Return [X, Y] of the center of cell containing provided text 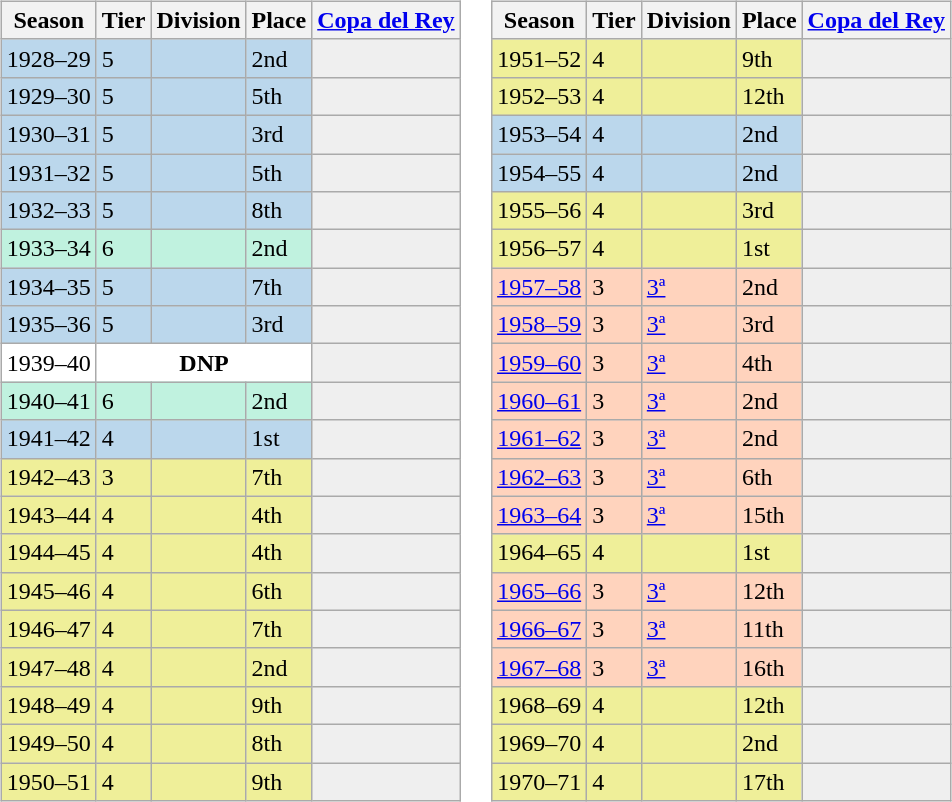
1931–32 [48, 173]
1957–58 [540, 287]
1943–44 [48, 515]
1961–62 [540, 439]
1965–66 [540, 591]
1955–56 [540, 211]
1944–45 [48, 553]
1950–51 [48, 781]
1929–30 [48, 96]
1954–55 [540, 173]
1930–31 [48, 134]
1942–43 [48, 477]
1933–34 [48, 249]
1969–70 [540, 743]
1946–47 [48, 629]
1947–48 [48, 667]
1953–54 [540, 134]
1934–35 [48, 287]
15th [769, 515]
11th [769, 629]
1966–67 [540, 629]
1958–59 [540, 325]
1959–60 [540, 363]
1940–41 [48, 401]
1928–29 [48, 58]
17th [769, 781]
1960–61 [540, 401]
1935–36 [48, 325]
1956–57 [540, 249]
1949–50 [48, 743]
1951–52 [540, 58]
1941–42 [48, 439]
1952–53 [540, 96]
DNP [204, 363]
16th [769, 667]
1964–65 [540, 553]
1962–63 [540, 477]
1945–46 [48, 591]
1932–33 [48, 211]
1939–40 [48, 363]
1970–71 [540, 781]
1948–49 [48, 705]
1967–68 [540, 667]
1963–64 [540, 515]
1968–69 [540, 705]
